For the text-containing cell, return its midpoint in (x, y) coordinate format. 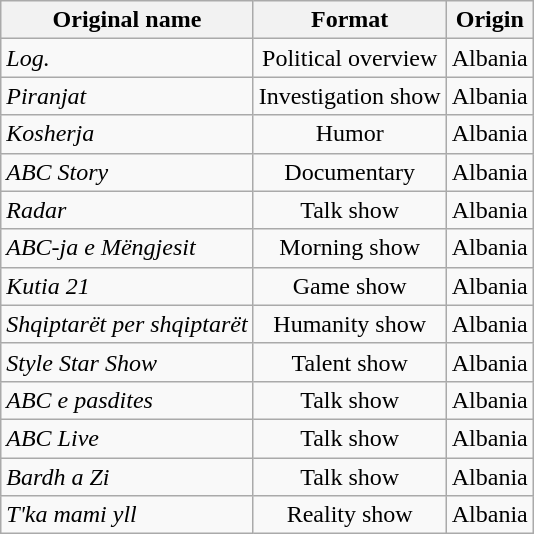
Kutia 21 (127, 286)
Humanity show (350, 324)
Political overview (350, 58)
Kosherja (127, 134)
Piranjat (127, 96)
Log. (127, 58)
Documentary (350, 172)
Format (350, 20)
Shqiptarët per shqiptarët (127, 324)
ABC e pasdites (127, 400)
Radar (127, 210)
Morning show (350, 248)
ABC-ja e Mëngjesit (127, 248)
Style Star Show (127, 362)
Talent show (350, 362)
Humor (350, 134)
Reality show (350, 515)
ABC Story (127, 172)
T'ka mami yll (127, 515)
Investigation show (350, 96)
Bardh a Zi (127, 477)
Origin (490, 20)
ABC Live (127, 438)
Game show (350, 286)
Original name (127, 20)
